Pinpoint the cell where the given text exists, returning its [x, y] midpoint coordinate. 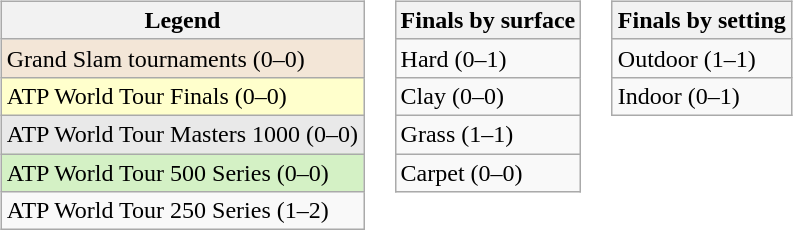
ATP World Tour 250 Series (1–2) [182, 211]
Carpet (0–0) [488, 173]
ATP World Tour Masters 1000 (0–0) [182, 134]
Indoor (0–1) [702, 96]
Clay (0–0) [488, 96]
Legend [182, 20]
Outdoor (1–1) [702, 58]
ATP World Tour 500 Series (0–0) [182, 173]
Grass (1–1) [488, 134]
ATP World Tour Finals (0–0) [182, 96]
Finals by setting [702, 20]
Hard (0–1) [488, 58]
Grand Slam tournaments (0–0) [182, 58]
Finals by surface [488, 20]
